Output the [X, Y] coordinate of the center of the cell containing the given text.  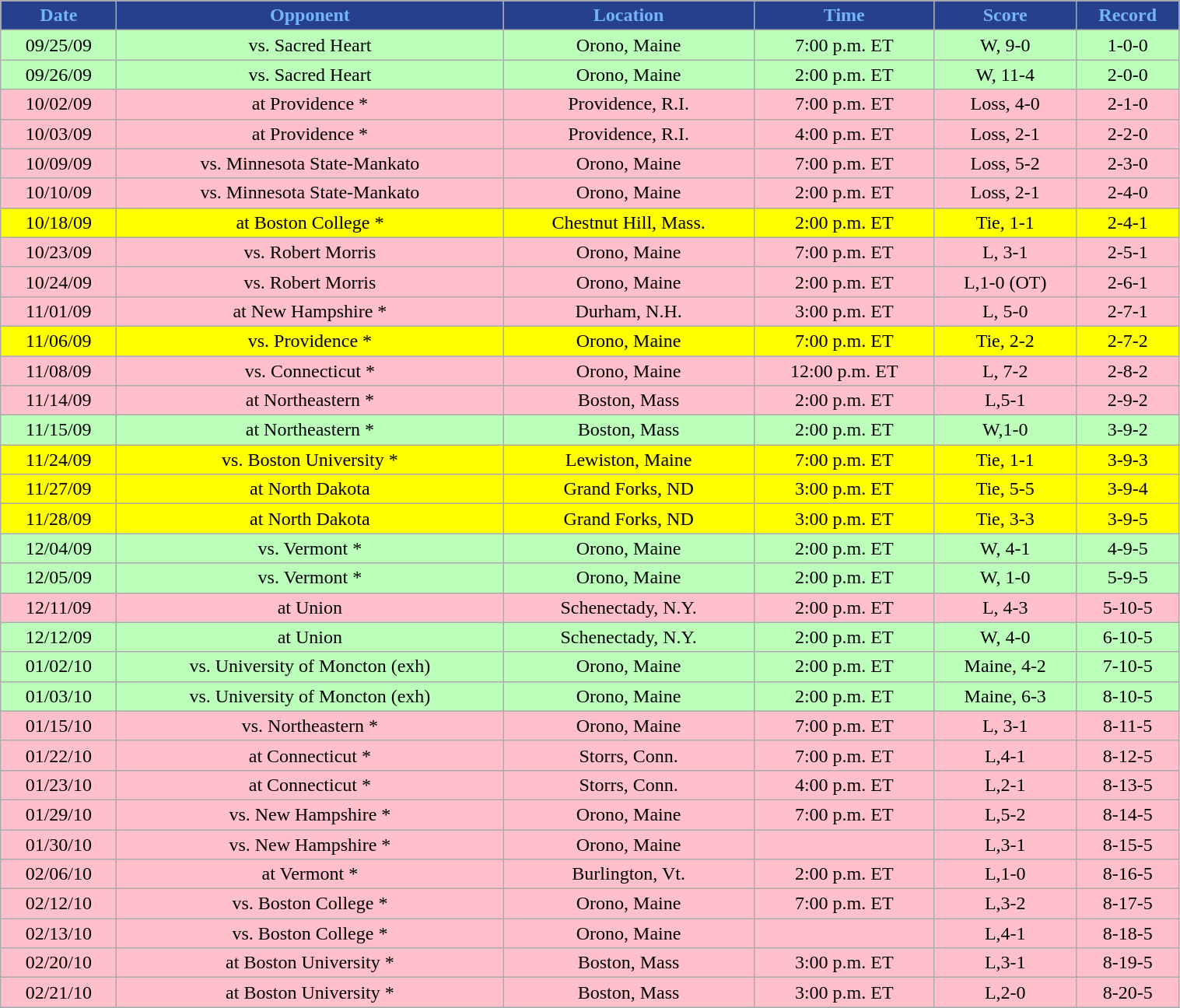
01/02/10 [59, 667]
L,5-1 [1005, 401]
01/23/10 [59, 785]
3-9-4 [1128, 489]
7-10-5 [1128, 667]
W, 4-0 [1005, 637]
11/14/09 [59, 401]
2-1-0 [1128, 104]
09/25/09 [59, 45]
3-9-2 [1128, 430]
8-15-5 [1128, 844]
L, 4-3 [1005, 607]
02/21/10 [59, 992]
2-9-2 [1128, 401]
L,3-2 [1005, 904]
10/23/09 [59, 252]
01/03/10 [59, 696]
L,1-0 [1005, 874]
09/26/09 [59, 75]
8-19-5 [1128, 963]
01/30/10 [59, 844]
Loss, 4-0 [1005, 104]
Maine, 6-3 [1005, 696]
11/28/09 [59, 519]
Loss, 5-2 [1005, 163]
2-8-2 [1128, 371]
10/18/09 [59, 222]
8-20-5 [1128, 992]
11/08/09 [59, 371]
at Boston College * [310, 222]
11/15/09 [59, 430]
8-18-5 [1128, 933]
02/13/10 [59, 933]
L, 7-2 [1005, 371]
8-14-5 [1128, 814]
8-12-5 [1128, 755]
2-3-0 [1128, 163]
Burlington, Vt. [629, 874]
02/06/10 [59, 874]
2-4-0 [1128, 193]
6-10-5 [1128, 637]
01/22/10 [59, 755]
Opponent [310, 16]
Record [1128, 16]
Lewiston, Maine [629, 460]
12/12/09 [59, 637]
10/10/09 [59, 193]
W,1-0 [1005, 430]
5-9-5 [1128, 578]
5-10-5 [1128, 607]
11/06/09 [59, 341]
4-9-5 [1128, 548]
Score [1005, 16]
8-11-5 [1128, 726]
Maine, 4-2 [1005, 667]
2-2-0 [1128, 134]
3-9-3 [1128, 460]
02/12/10 [59, 904]
8-10-5 [1128, 696]
Chestnut Hill, Mass. [629, 222]
2-7-1 [1128, 311]
2-5-1 [1128, 252]
11/01/09 [59, 311]
11/27/09 [59, 489]
11/24/09 [59, 460]
at Vermont * [310, 874]
10/03/09 [59, 134]
L,2-0 [1005, 992]
2-4-1 [1128, 222]
at New Hampshire * [310, 311]
1-0-0 [1128, 45]
Location [629, 16]
10/02/09 [59, 104]
L,2-1 [1005, 785]
12/05/09 [59, 578]
W, 11-4 [1005, 75]
01/29/10 [59, 814]
01/15/10 [59, 726]
W, 9-0 [1005, 45]
8-17-5 [1128, 904]
12:00 p.m. ET [844, 371]
W, 4-1 [1005, 548]
2-7-2 [1128, 341]
10/09/09 [59, 163]
12/04/09 [59, 548]
02/20/10 [59, 963]
Tie, 3-3 [1005, 519]
vs. Connecticut * [310, 371]
Tie, 2-2 [1005, 341]
12/11/09 [59, 607]
L, 5-0 [1005, 311]
W, 1-0 [1005, 578]
10/24/09 [59, 282]
Tie, 5-5 [1005, 489]
L,5-2 [1005, 814]
2-0-0 [1128, 75]
vs. Boston University * [310, 460]
8-13-5 [1128, 785]
8-16-5 [1128, 874]
vs. Northeastern * [310, 726]
2-6-1 [1128, 282]
Date [59, 16]
3-9-5 [1128, 519]
vs. Providence * [310, 341]
L,1-0 (OT) [1005, 282]
Durham, N.H. [629, 311]
Time [844, 16]
